Output the [X, Y] coordinate of the center of the cell containing the given text.  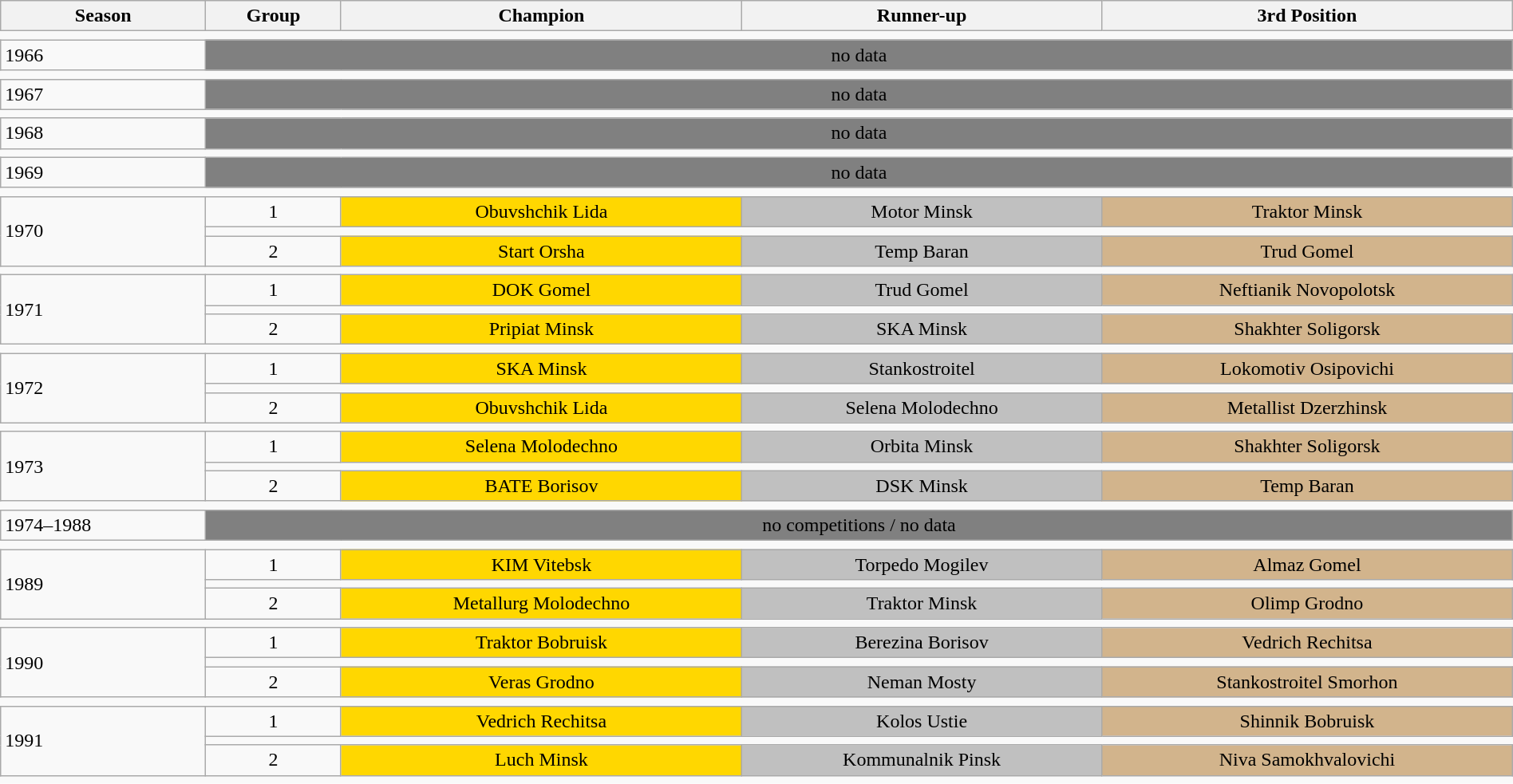
Neftianik Novopolotsk [1307, 290]
Champion [541, 16]
3rd Position [1307, 16]
KIM Vitebsk [541, 564]
1973 [104, 466]
1967 [104, 94]
Olimp Grodno [1307, 604]
Niva Samokhvalovichi [1307, 760]
Group [274, 16]
1972 [104, 388]
DSK Minsk [921, 486]
1989 [104, 584]
no competitions / no data [859, 525]
Berezina Borisov [921, 643]
Luch Minsk [541, 760]
Stankostroitel [921, 368]
1970 [104, 231]
1971 [104, 309]
Lokomotiv Osipovichi [1307, 368]
1991 [104, 740]
Metallist Dzerzhinsk [1307, 408]
Kommunalnik Pinsk [921, 760]
Runner-up [921, 16]
Traktor Bobruisk [541, 643]
Almaz Gomel [1307, 564]
Neman Mosty [921, 682]
Torpedo Mogilev [921, 564]
Veras Grodno [541, 682]
Stankostroitel Smorhon [1307, 682]
DOK Gomel [541, 290]
1966 [104, 55]
1974–1988 [104, 525]
Season [104, 16]
Metallurg Molodechno [541, 604]
BATE Borisov [541, 486]
Orbita Minsk [921, 447]
Motor Minsk [921, 211]
1990 [104, 662]
Shinnik Bobruisk [1307, 721]
1969 [104, 172]
Start Orsha [541, 251]
1968 [104, 133]
Kolos Ustie [921, 721]
Pripiat Minsk [541, 329]
